Detect which cell encompasses the target text, then output its [X, Y] center coordinate. 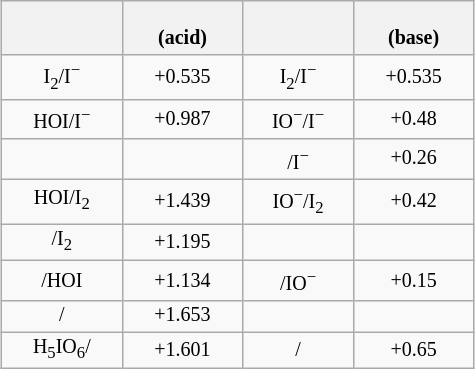
H5IO6/ [62, 350]
HOI/I2 [62, 200]
+0.65 [414, 350]
+1.439 [182, 200]
+1.195 [182, 242]
HOI/I− [62, 119]
+0.987 [182, 119]
+1.601 [182, 350]
/I− [298, 159]
(base) [414, 28]
+0.26 [414, 159]
/I2 [62, 242]
+0.15 [414, 281]
(acid) [182, 28]
+1.653 [182, 316]
IO−/I2 [298, 200]
IO−/I− [298, 119]
+0.42 [414, 200]
/IO− [298, 281]
/HOI [62, 281]
+0.48 [414, 119]
+1.134 [182, 281]
